Detect which cell encompasses the target text, then output its (X, Y) center coordinate. 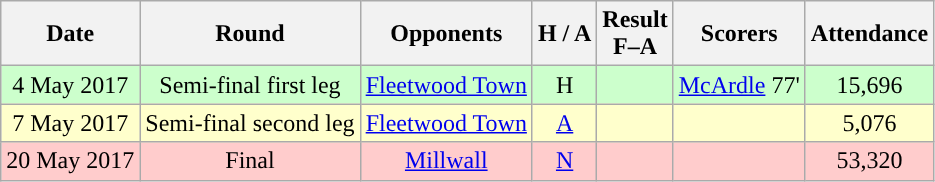
7 May 2017 (70, 123)
ResultF–A (635, 34)
20 May 2017 (70, 161)
Opponents (446, 34)
Semi-final second leg (250, 123)
H / A (564, 34)
15,696 (869, 85)
H (564, 85)
Final (250, 161)
Scorers (739, 34)
4 May 2017 (70, 85)
53,320 (869, 161)
Semi-final first leg (250, 85)
McArdle 77' (739, 85)
Millwall (446, 161)
5,076 (869, 123)
A (564, 123)
N (564, 161)
Date (70, 34)
Attendance (869, 34)
Round (250, 34)
